Capture the cell that displays the provided text and extract its (x, y) central coordinate. 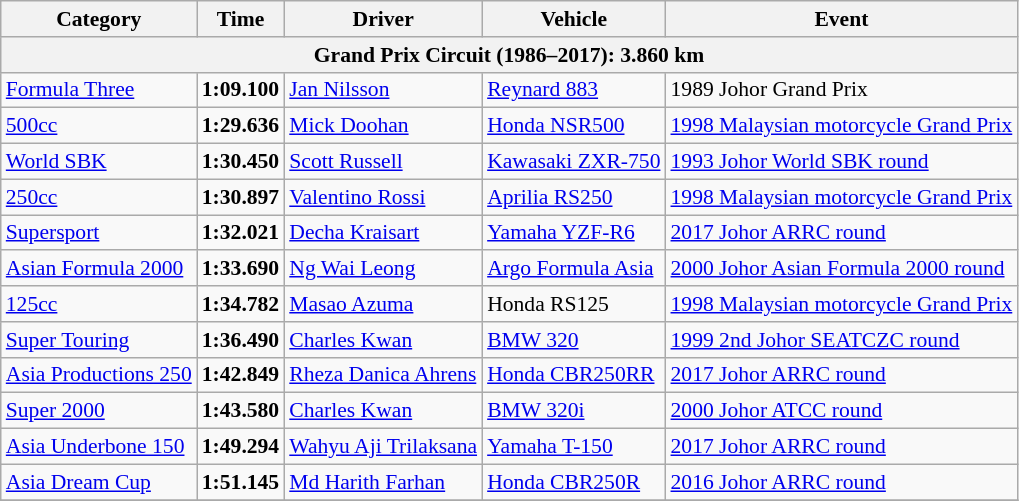
1:42.849 (240, 375)
Time (240, 19)
Asia Dream Cup (99, 482)
Md Harith Farhan (383, 482)
1:49.294 (240, 447)
Asian Formula 2000 (99, 269)
Formula Three (99, 90)
1989 Johor Grand Prix (841, 90)
Honda CBR250R (574, 482)
Super Touring (99, 340)
250cc (99, 197)
Honda NSR500 (574, 126)
1:09.100 (240, 90)
BMW 320 (574, 340)
1:43.580 (240, 411)
Argo Formula Asia (574, 269)
2016 Johor ARRC round (841, 482)
2000 Johor ATCC round (841, 411)
1:30.897 (240, 197)
Scott Russell (383, 162)
Event (841, 19)
125cc (99, 304)
1:30.450 (240, 162)
Driver (383, 19)
Category (99, 19)
BMW 320i (574, 411)
1:36.490 (240, 340)
Masao Azuma (383, 304)
Supersport (99, 233)
2000 Johor Asian Formula 2000 round (841, 269)
Yamaha YZF-R6 (574, 233)
Reynard 883 (574, 90)
Mick Doohan (383, 126)
Asia Underbone 150 (99, 447)
1:34.782 (240, 304)
Ng Wai Leong (383, 269)
1:32.021 (240, 233)
1999 2nd Johor SEATCZC round (841, 340)
Yamaha T-150 (574, 447)
World SBK (99, 162)
Rheza Danica Ahrens (383, 375)
Honda RS125 (574, 304)
Wahyu Aji Trilaksana (383, 447)
Jan Nilsson (383, 90)
1:29.636 (240, 126)
Grand Prix Circuit (1986–2017): 3.860 km (510, 55)
500cc (99, 126)
Super 2000 (99, 411)
Aprilia RS250 (574, 197)
Honda CBR250RR (574, 375)
Asia Productions 250 (99, 375)
1:33.690 (240, 269)
1:51.145 (240, 482)
Vehicle (574, 19)
1993 Johor World SBK round (841, 162)
Kawasaki ZXR-750 (574, 162)
Valentino Rossi (383, 197)
Decha Kraisart (383, 233)
